Return the (X, Y) coordinate for the center point of the cell that contains the specified text.  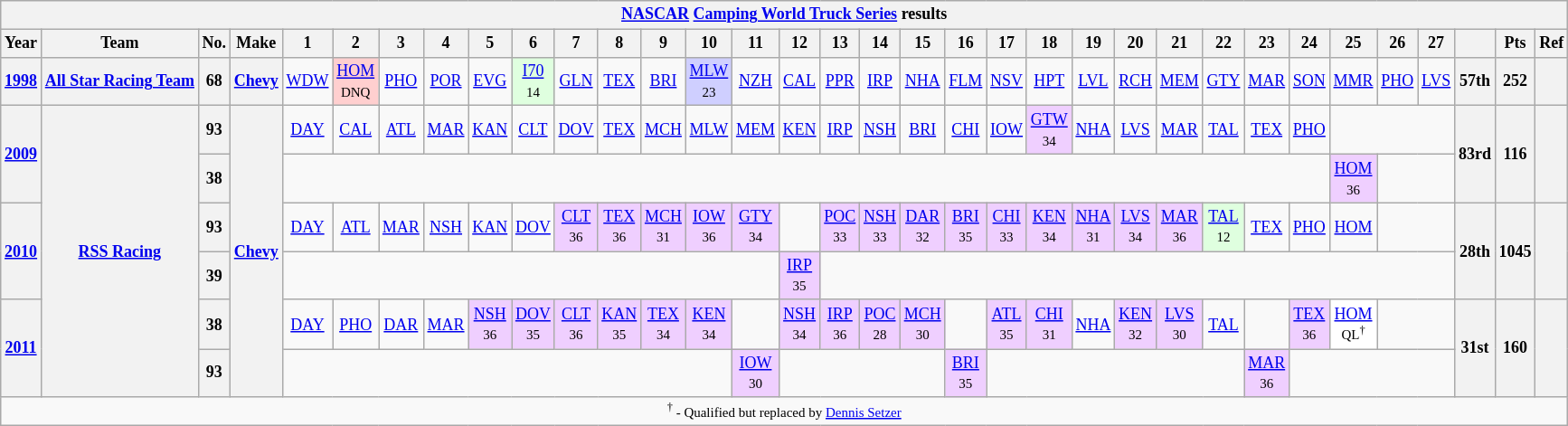
23 (1267, 43)
TEX34 (664, 324)
MLW (709, 130)
POC33 (840, 227)
20 (1136, 43)
22 (1223, 43)
IRP35 (799, 276)
Year (22, 43)
† - Qualified but replaced by Dennis Setzer (785, 412)
HOMDNQ (356, 81)
NSH36 (490, 324)
RCH (1136, 81)
4 (446, 43)
GLN (576, 81)
HPT (1049, 81)
21 (1179, 43)
14 (881, 43)
5 (490, 43)
NASCAR Camping World Truck Series results (785, 14)
LVS34 (1136, 227)
17 (1007, 43)
1998 (22, 81)
HOM (1353, 227)
IRP36 (840, 324)
26 (1398, 43)
EVG (490, 81)
LVS30 (1179, 324)
ATL35 (1007, 324)
15 (922, 43)
39 (213, 276)
KAN35 (619, 324)
2011 (22, 348)
57th (1476, 81)
Make (256, 43)
6 (534, 43)
LVL (1093, 81)
MCH (664, 130)
CHI (966, 130)
2 (356, 43)
NSH34 (799, 324)
27 (1436, 43)
28th (1476, 251)
NZH (756, 81)
DOV35 (534, 324)
Pts (1516, 43)
HOM36 (1353, 178)
24 (1309, 43)
I7014 (534, 81)
No. (213, 43)
8 (619, 43)
POC28 (881, 324)
DAR (401, 324)
12 (799, 43)
19 (1093, 43)
RSS Racing (119, 251)
CHI33 (1007, 227)
7 (576, 43)
DAR32 (922, 227)
MMR (1353, 81)
10 (709, 43)
NHA31 (1093, 227)
IOW36 (709, 227)
MCH31 (664, 227)
2009 (22, 154)
KEN32 (1136, 324)
SON (1309, 81)
3 (401, 43)
WDW (307, 81)
KEN (799, 130)
FLM (966, 81)
NSV (1007, 81)
HOMQL† (1353, 324)
18 (1049, 43)
83rd (1476, 154)
All Star Racing Team (119, 81)
160 (1516, 348)
GTY34 (756, 227)
25 (1353, 43)
POR (446, 81)
IOW30 (756, 374)
11 (756, 43)
31st (1476, 348)
IOW (1007, 130)
16 (966, 43)
Team (119, 43)
MLW23 (709, 81)
MCH30 (922, 324)
NSH33 (881, 227)
116 (1516, 154)
2010 (22, 251)
9 (664, 43)
GTY (1223, 81)
68 (213, 81)
CLT (534, 130)
252 (1516, 81)
CHI31 (1049, 324)
PPR (840, 81)
1 (307, 43)
Ref (1552, 43)
13 (840, 43)
1045 (1516, 251)
GTW34 (1049, 130)
TAL12 (1223, 227)
